Locate the cell with the specified text and output its (x, y) center coordinate. 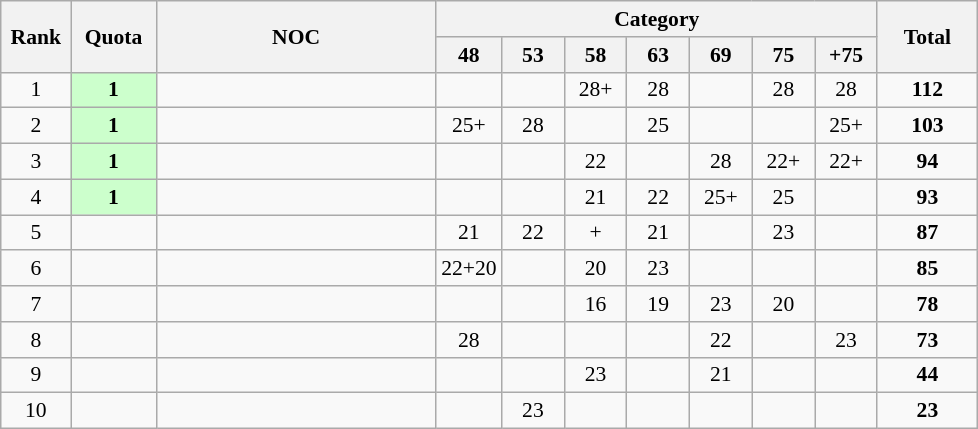
63 (658, 55)
93 (927, 197)
53 (534, 55)
44 (927, 375)
22+20 (468, 269)
48 (468, 55)
+75 (846, 55)
58 (596, 55)
73 (927, 340)
+ (596, 233)
Category (656, 19)
2 (36, 126)
19 (658, 304)
6 (36, 269)
Total (927, 36)
4 (36, 197)
103 (927, 126)
5 (36, 233)
75 (784, 55)
Quota (114, 36)
112 (927, 90)
8 (36, 340)
9 (36, 375)
3 (36, 162)
78 (927, 304)
28+ (596, 90)
94 (927, 162)
7 (36, 304)
NOC (296, 36)
16 (596, 304)
10 (36, 411)
69 (720, 55)
87 (927, 233)
Rank (36, 36)
85 (927, 269)
